Provide the [x, y] coordinate of the cell's center where the given text is located.  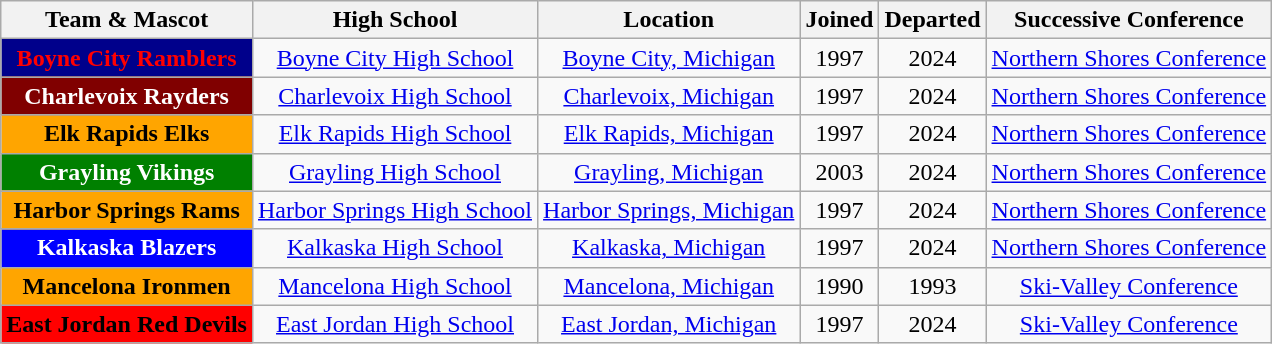
Mancelona, Michigan [669, 286]
East Jordan Red Devils [127, 324]
Boyne City, Michigan [669, 58]
Grayling High School [394, 172]
High School [394, 20]
Boyne City Ramblers [127, 58]
Kalkaska Blazers [127, 248]
Elk Rapids Elks [127, 134]
1990 [840, 286]
East Jordan, Michigan [669, 324]
Charlevoix Rayders [127, 96]
Harbor Springs Rams [127, 210]
Team & Mascot [127, 20]
Location [669, 20]
Joined [840, 20]
Elk Rapids, Michigan [669, 134]
Mancelona High School [394, 286]
Grayling Vikings [127, 172]
Charlevoix, Michigan [669, 96]
East Jordan High School [394, 324]
Grayling, Michigan [669, 172]
Harbor Springs High School [394, 210]
Kalkaska High School [394, 248]
2003 [840, 172]
Kalkaska, Michigan [669, 248]
Charlevoix High School [394, 96]
Boyne City High School [394, 58]
Successive Conference [1129, 20]
Elk Rapids High School [394, 134]
Harbor Springs, Michigan [669, 210]
1993 [932, 286]
Mancelona Ironmen [127, 286]
Departed [932, 20]
